Locate the cell with the specified text and output its [x, y] center coordinate. 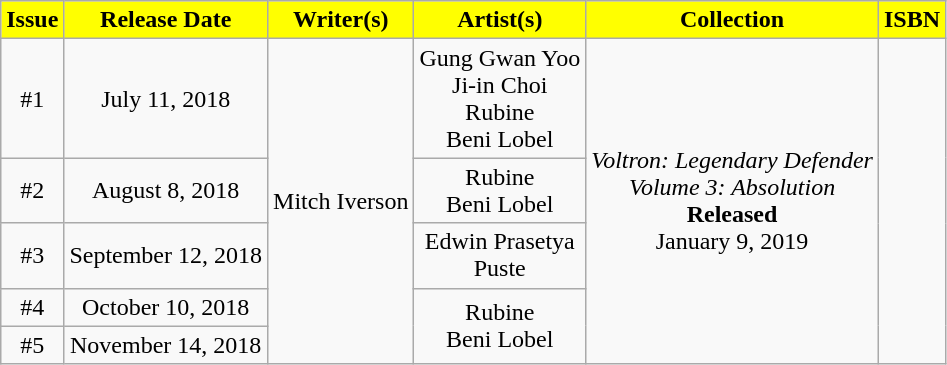
ISBN [912, 20]
Writer(s) [341, 20]
November 14, 2018 [166, 345]
Collection [732, 20]
August 8, 2018 [166, 190]
Artist(s) [500, 20]
#5 [32, 345]
Mitch Iverson [341, 202]
#3 [32, 256]
Issue [32, 20]
October 10, 2018 [166, 307]
Release Date [166, 20]
Edwin PrasetyaPuste [500, 256]
#2 [32, 190]
September 12, 2018 [166, 256]
Gung Gwan YooJi-in ChoiRubineBeni Lobel [500, 98]
#1 [32, 98]
#4 [32, 307]
July 11, 2018 [166, 98]
Voltron: Legendary DefenderVolume 3: AbsolutionReleasedJanuary 9, 2019 [732, 202]
